Detect which cell encompasses the target text, then output its (x, y) center coordinate. 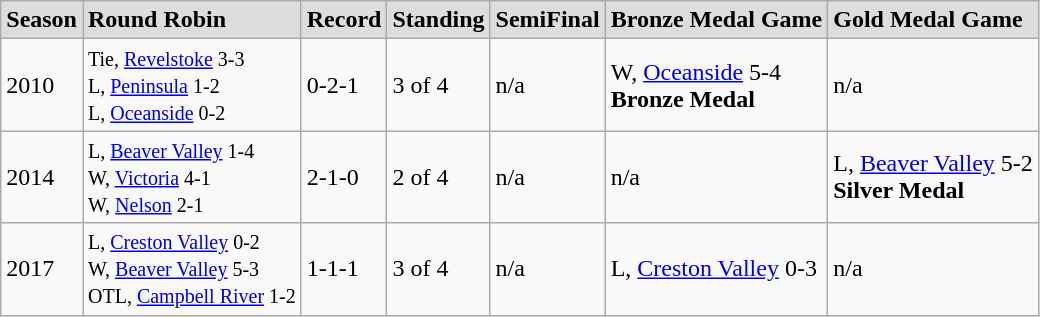
L, Beaver Valley 5-2Silver Medal (934, 177)
2-1-0 (344, 177)
SemiFinal (548, 20)
Round Robin (192, 20)
1-1-1 (344, 269)
Record (344, 20)
W, Oceanside 5-4Bronze Medal (716, 85)
Standing (438, 20)
Bronze Medal Game (716, 20)
2017 (42, 269)
Tie, Revelstoke 3-3L, Peninsula 1-2L, Oceanside 0-2 (192, 85)
L, Beaver Valley 1-4W, Victoria 4-1W, Nelson 2-1 (192, 177)
0-2-1 (344, 85)
2 of 4 (438, 177)
2010 (42, 85)
L, Creston Valley 0-3 (716, 269)
2014 (42, 177)
Season (42, 20)
Gold Medal Game (934, 20)
L, Creston Valley 0-2W, Beaver Valley 5-3OTL, Campbell River 1-2 (192, 269)
